Search for the cell housing the specified text and yield its [x, y] center coordinate. 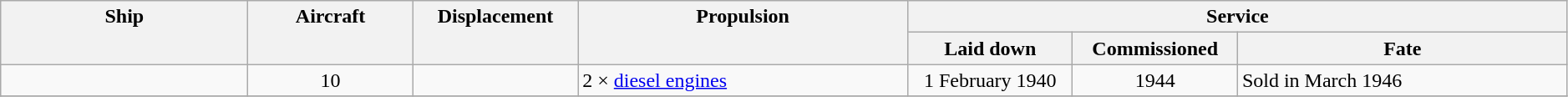
1 February 1940 [991, 80]
Sold in March 1946 [1402, 80]
Propulsion [743, 33]
Ship [124, 33]
Fate [1402, 48]
10 [331, 80]
1944 [1154, 80]
Laid down [991, 48]
Aircraft [331, 33]
Service [1238, 17]
Displacement [495, 33]
2 × diesel engines [743, 80]
Commissioned [1154, 48]
